Determine the [X, Y] coordinate at the center of the cell enclosing the given text.  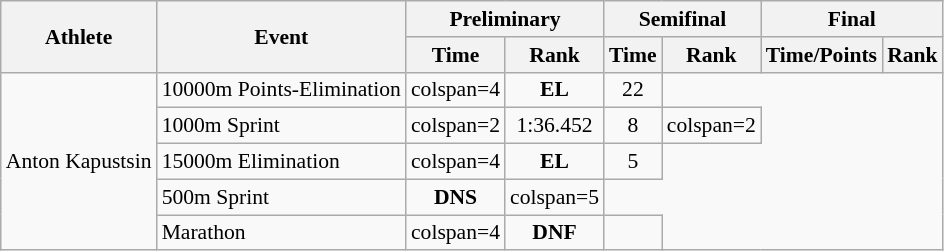
10000m Points-Elimination [282, 90]
Time/Points [822, 55]
colspan=5 [554, 197]
Preliminary [505, 19]
15000m Elimination [282, 162]
Anton Kapustsin [79, 161]
Marathon [282, 233]
1000m Sprint [282, 126]
Semifinal [682, 19]
Event [282, 36]
500m Sprint [282, 197]
1:36.452 [554, 126]
DNS [456, 197]
DNF [554, 233]
Athlete [79, 36]
22 [633, 90]
5 [633, 162]
8 [633, 126]
Final [852, 19]
